Locate the cell with the specified text and output its [X, Y] center coordinate. 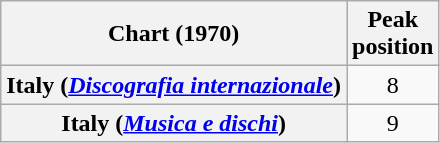
Italy (Musica e dischi) [174, 123]
8 [392, 85]
Peakposition [392, 34]
9 [392, 123]
Italy (Discografia internazionale) [174, 85]
Chart (1970) [174, 34]
